Identify which cell holds the provided text, then report its [x, y] central coordinate. 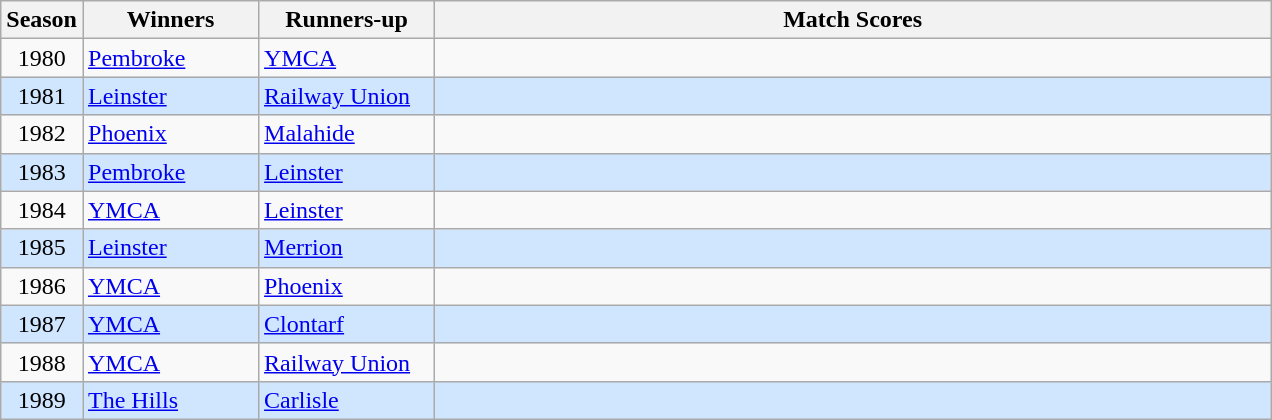
Season [42, 20]
1980 [42, 58]
1987 [42, 324]
Carlisle [347, 400]
1981 [42, 96]
1983 [42, 172]
Merrion [347, 248]
1982 [42, 134]
1985 [42, 248]
Winners [170, 20]
1989 [42, 400]
Match Scores [853, 20]
Runners-up [347, 20]
Clontarf [347, 324]
1986 [42, 286]
1984 [42, 210]
Malahide [347, 134]
1988 [42, 362]
The Hills [170, 400]
